Determine the (x, y) coordinate at the center of the cell enclosing the given text.  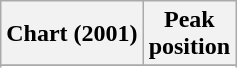
Chart (2001) (72, 34)
Peakposition (189, 34)
